Return the [x, y] coordinate for the center point of the cell that contains the specified text.  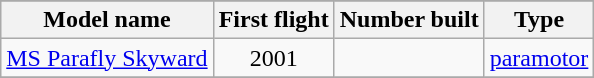
MS Parafly Skyward [107, 58]
Type [539, 20]
Model name [107, 20]
Number built [409, 20]
paramotor [539, 58]
2001 [274, 58]
First flight [274, 20]
